Detect which cell encompasses the target text, then output its (X, Y) center coordinate. 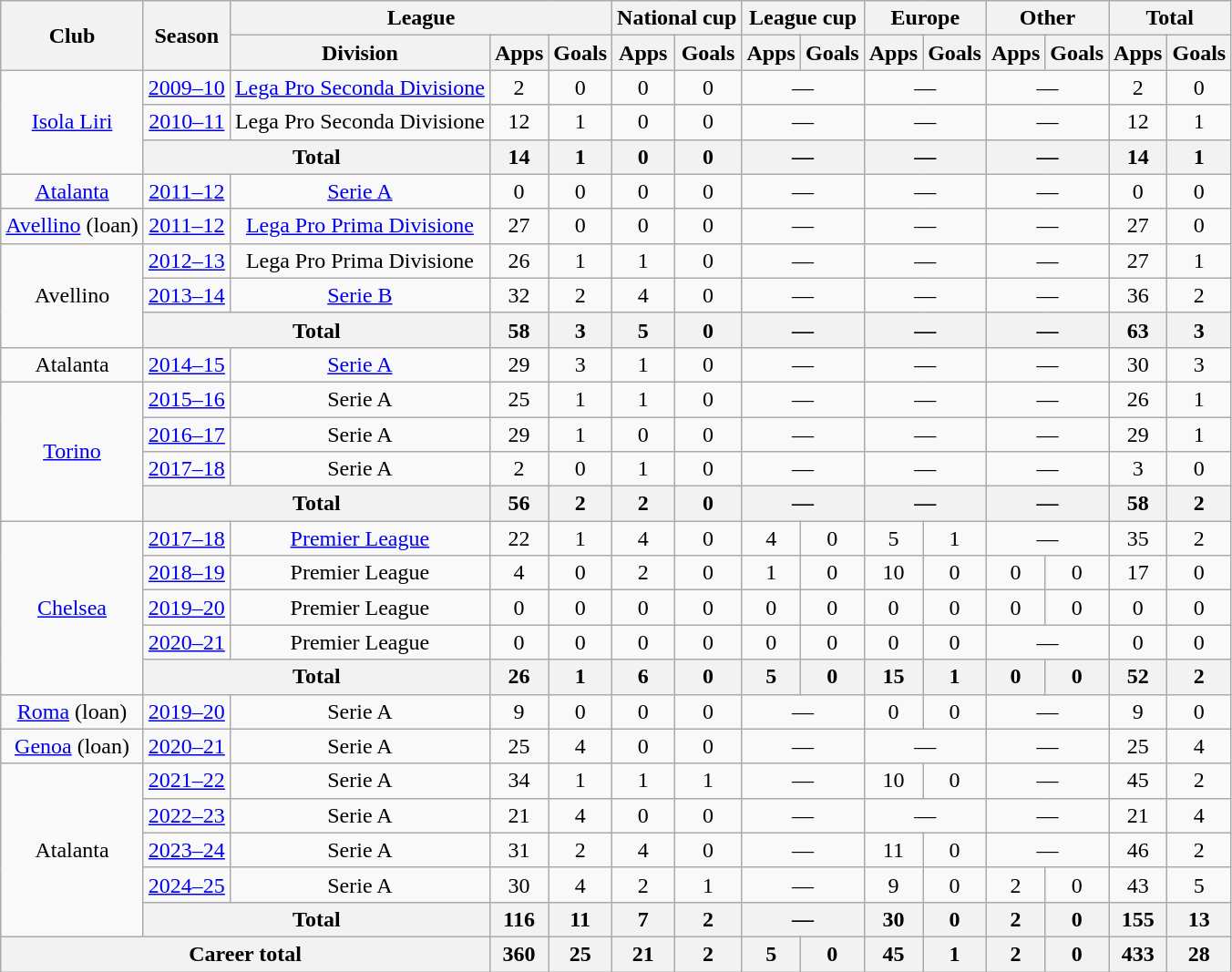
2013–14 (186, 295)
2021–22 (186, 781)
Serie B (359, 295)
Avellino (loan) (73, 226)
116 (518, 919)
7 (643, 919)
National cup (677, 18)
6 (643, 677)
35 (1138, 538)
17 (1138, 573)
Other (1047, 18)
Chelsea (73, 608)
46 (1138, 850)
2022–23 (186, 815)
Genoa (loan) (73, 746)
2018–19 (186, 573)
28 (1199, 954)
2014–15 (186, 364)
Club (73, 36)
2015–16 (186, 399)
Roma (loan) (73, 711)
League (421, 18)
2024–25 (186, 885)
32 (518, 295)
56 (518, 504)
Torino (73, 451)
63 (1138, 330)
22 (518, 538)
Division (359, 53)
31 (518, 850)
155 (1138, 919)
34 (518, 781)
Season (186, 36)
Career total (246, 954)
2023–24 (186, 850)
43 (1138, 885)
2010–11 (186, 122)
52 (1138, 677)
Isola Liri (73, 122)
360 (518, 954)
13 (1199, 919)
36 (1138, 295)
2016–17 (186, 435)
15 (893, 677)
Avellino (73, 295)
2012–13 (186, 261)
League cup (803, 18)
2009–10 (186, 87)
433 (1138, 954)
Europe (925, 18)
